Provide the [X, Y] coordinate of the cell's center where the given text is located.  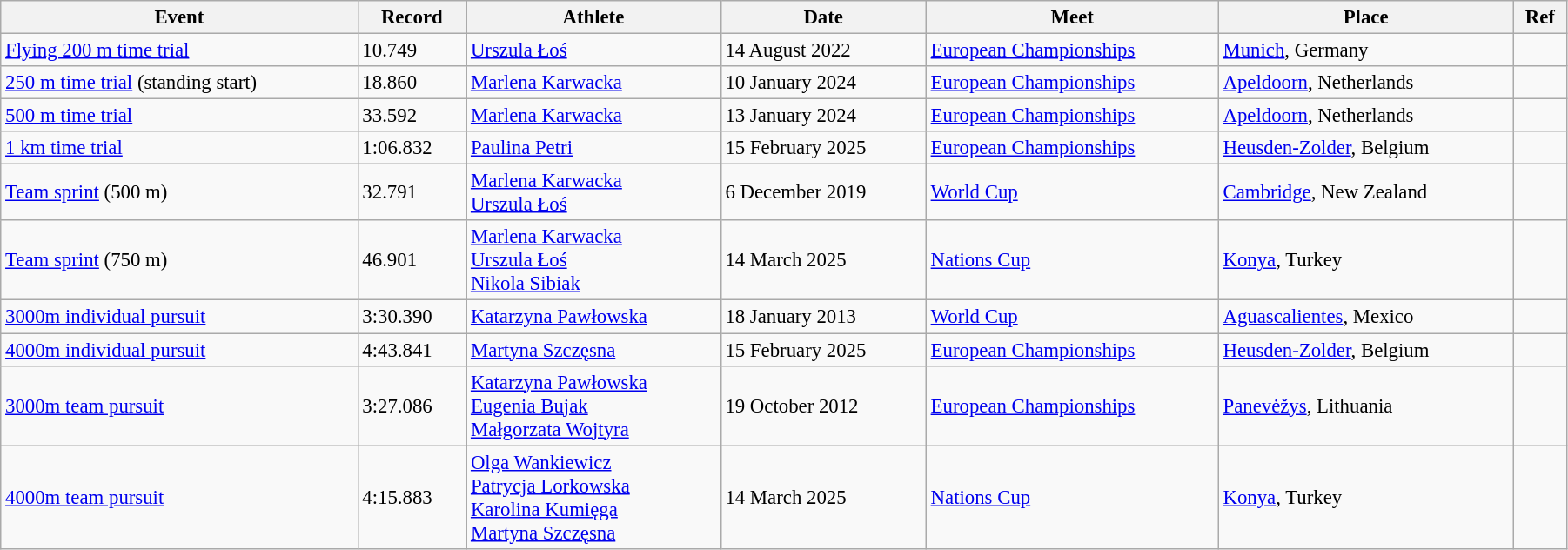
Marlena KarwackaUrszula Łoś [593, 193]
4000m individual pursuit [179, 350]
Flying 200 m time trial [179, 50]
4:43.841 [412, 350]
Katarzyna Pawłowska [593, 317]
Cambridge, New Zealand [1366, 193]
Team sprint (500 m) [179, 193]
18.860 [412, 83]
32.791 [412, 193]
Event [179, 17]
46.901 [412, 261]
10.749 [412, 50]
250 m time trial (standing start) [179, 83]
3:30.390 [412, 317]
1 km time trial [179, 148]
1:06.832 [412, 148]
3:27.086 [412, 406]
14 August 2022 [823, 50]
500 m time trial [179, 116]
Team sprint (750 m) [179, 261]
Ref [1540, 17]
Martyna Szczęsna [593, 350]
4:15.883 [412, 498]
10 January 2024 [823, 83]
Panevėžys, Lithuania [1366, 406]
Katarzyna PawłowskaEugenia BujakMałgorzata Wojtyra [593, 406]
Munich, Germany [1366, 50]
3000m individual pursuit [179, 317]
6 December 2019 [823, 193]
Olga WankiewiczPatrycja LorkowskaKarolina KumięgaMartyna Szczęsna [593, 498]
Record [412, 17]
Paulina Petri [593, 148]
Marlena KarwackaUrszula ŁośNikola Sibiak [593, 261]
18 January 2013 [823, 317]
13 January 2024 [823, 116]
33.592 [412, 116]
3000m team pursuit [179, 406]
19 October 2012 [823, 406]
Date [823, 17]
Meet [1072, 17]
Aguascalientes, Mexico [1366, 317]
Athlete [593, 17]
Urszula Łoś [593, 50]
Place [1366, 17]
4000m team pursuit [179, 498]
